For the text-containing cell, return its midpoint in [X, Y] coordinate format. 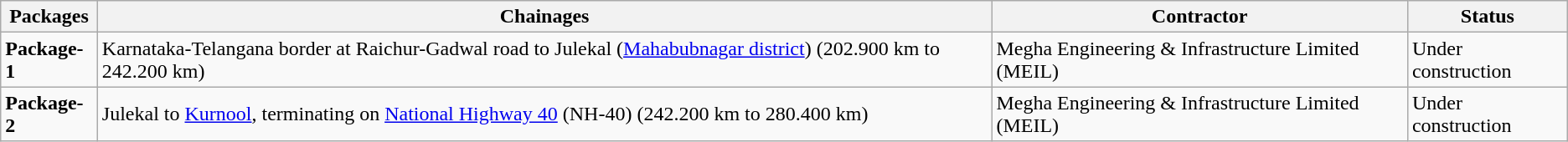
Chainages [544, 17]
Package-2 [49, 114]
Status [1488, 17]
Package-1 [49, 60]
Julekal to Kurnool, terminating on National Highway 40 (NH-40) (242.200 km to 280.400 km) [544, 114]
Packages [49, 17]
Contractor [1199, 17]
Karnataka-Telangana border at Raichur-Gadwal road to Julekal (Mahabubnagar district) (202.900 km to 242.200 km) [544, 60]
